Pinpoint the cell where the given text exists, returning its [x, y] midpoint coordinate. 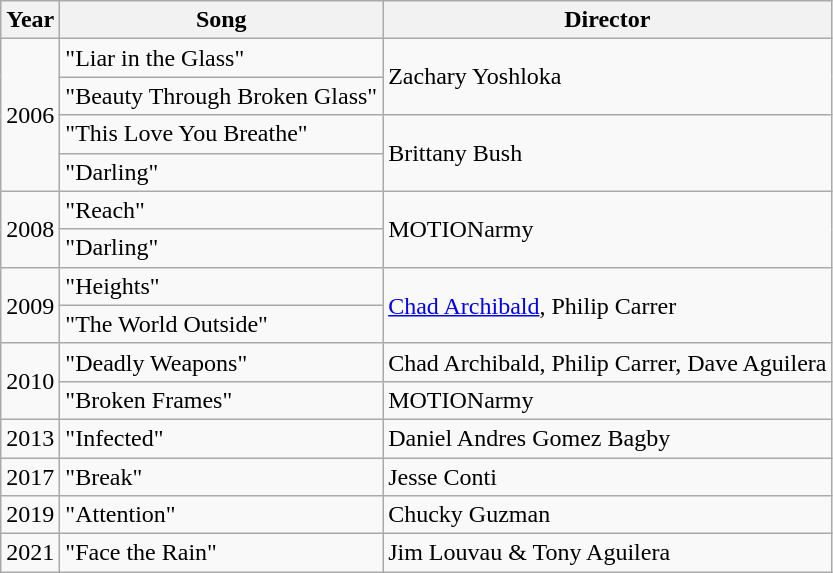
Year [30, 20]
Zachary Yoshloka [608, 77]
"Broken Frames" [222, 400]
Director [608, 20]
Chad Archibald, Philip Carrer, Dave Aguilera [608, 362]
2017 [30, 477]
Brittany Bush [608, 153]
"Attention" [222, 515]
"Liar in the Glass" [222, 58]
2019 [30, 515]
2006 [30, 115]
2009 [30, 305]
2010 [30, 381]
"Beauty Through Broken Glass" [222, 96]
"This Love You Breathe" [222, 134]
2013 [30, 438]
"Face the Rain" [222, 553]
Song [222, 20]
Jim Louvau & Tony Aguilera [608, 553]
Chad Archibald, Philip Carrer [608, 305]
"Reach" [222, 210]
"The World Outside" [222, 324]
Jesse Conti [608, 477]
"Infected" [222, 438]
"Heights" [222, 286]
Daniel Andres Gomez Bagby [608, 438]
"Break" [222, 477]
"Deadly Weapons" [222, 362]
2021 [30, 553]
2008 [30, 229]
Chucky Guzman [608, 515]
